Pinpoint the cell where the given text exists, returning its [X, Y] midpoint coordinate. 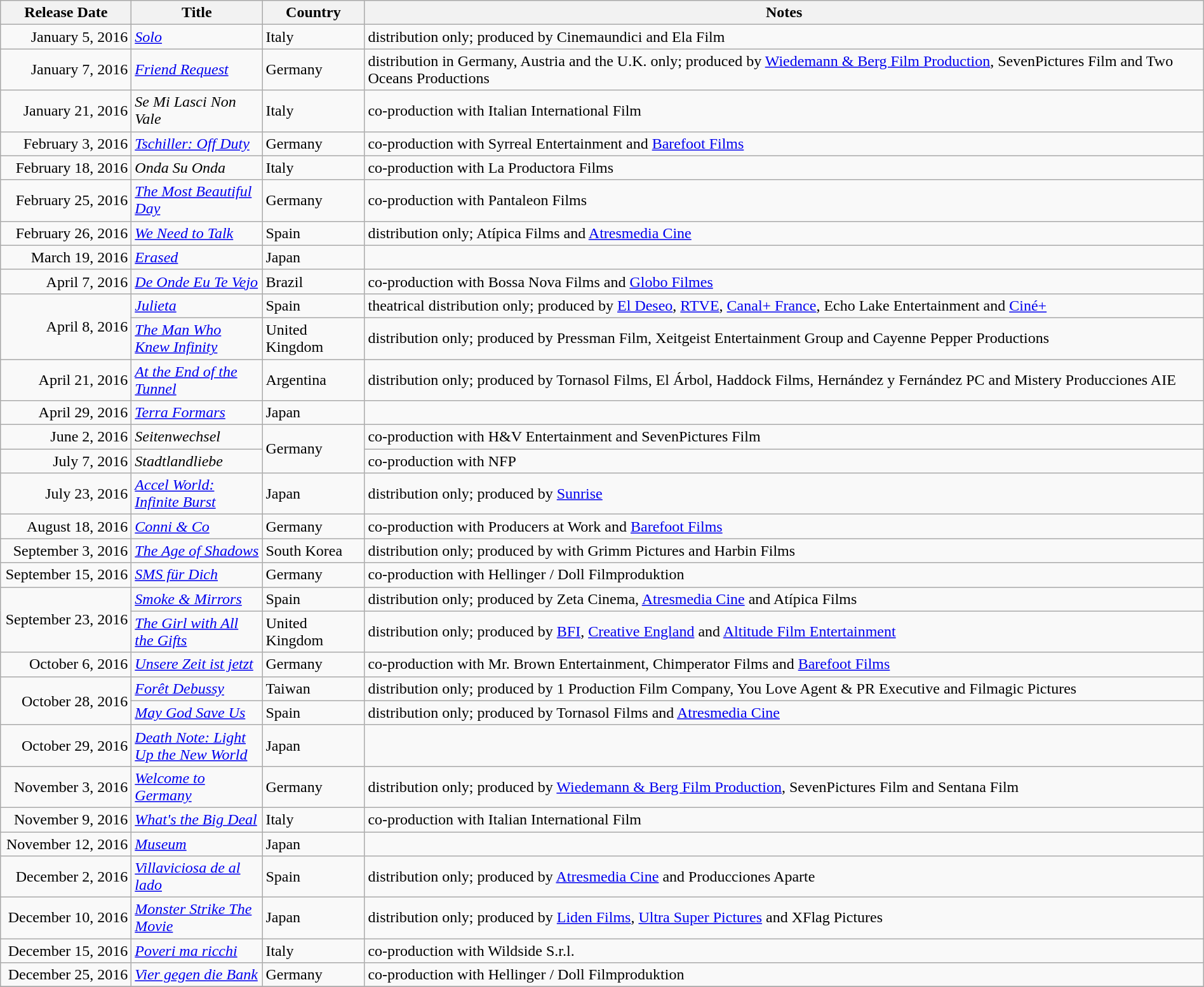
distribution only; produced by Cinemaundici and Ela Film [784, 37]
Erased [197, 257]
Title [197, 13]
De Onde Eu Te Vejo [197, 281]
co-production with Pantaleon Films [784, 201]
Tschiller: Off Duty [197, 144]
Museum [197, 844]
Notes [784, 13]
co-production with Producers at Work and Barefoot Films [784, 527]
SMS für Dich [197, 575]
co-production with La Productora Films [784, 168]
Forêt Debussy [197, 688]
Monster Strike The Movie [197, 918]
theatrical distribution only; produced by El Deseo, RTVE, Canal+ France, Echo Lake Entertainment and Ciné+ [784, 305]
February 18, 2016 [66, 168]
Conni & Co [197, 527]
The Age of Shadows [197, 551]
The Man Who Knew Infinity [197, 338]
The Girl with All the Gifts [197, 631]
Taiwan [314, 688]
September 15, 2016 [66, 575]
Friend Request [197, 70]
co-production with Syrreal Entertainment and Barefoot Films [784, 144]
co-production with Wildside S.r.l. [784, 951]
distribution only; produced by Sunrise [784, 494]
September 23, 2016 [66, 620]
distribution only; Atípica Films and Atresmedia Cine [784, 233]
Accel World: Infinite Burst [197, 494]
co-production with Mr. Brown Entertainment, Chimperator Films and Barefoot Films [784, 664]
October 6, 2016 [66, 664]
co-production with H&V Entertainment and SevenPictures Film [784, 437]
Julieta [197, 305]
Stadtlandliebe [197, 461]
December 2, 2016 [66, 876]
Release Date [66, 13]
April 7, 2016 [66, 281]
July 23, 2016 [66, 494]
January 21, 2016 [66, 111]
distribution only; produced by BFI, Creative England and Altitude Film Entertainment [784, 631]
December 15, 2016 [66, 951]
Death Note: Light Up the New World [197, 746]
distribution only; produced by Zeta Cinema, Atresmedia Cine and Atípica Films [784, 599]
Poveri ma ricchi [197, 951]
Argentina [314, 380]
distribution only; produced by Atresmedia Cine and Producciones Aparte [784, 876]
Onda Su Onda [197, 168]
January 7, 2016 [66, 70]
April 29, 2016 [66, 413]
December 25, 2016 [66, 975]
distribution in Germany, Austria and the U.K. only; produced by Wiedemann & Berg Film Production, SevenPictures Film and Two Oceans Productions [784, 70]
February 3, 2016 [66, 144]
The Most Beautiful Day [197, 201]
November 3, 2016 [66, 786]
February 26, 2016 [66, 233]
December 10, 2016 [66, 918]
October 28, 2016 [66, 701]
Smoke & Mirrors [197, 599]
June 2, 2016 [66, 437]
Se Mi Lasci Non Vale [197, 111]
May God Save Us [197, 713]
distribution only; produced by Pressman Film, Xeitgeist Entertainment Group and Cayenne Pepper Productions [784, 338]
April 21, 2016 [66, 380]
November 12, 2016 [66, 844]
March 19, 2016 [66, 257]
Welcome to Germany [197, 786]
Country [314, 13]
distribution only; produced by 1 Production Film Company, You Love Agent & PR Executive and Filmagic Pictures [784, 688]
Seitenwechsel [197, 437]
distribution only; produced by Liden Films, Ultra Super Pictures and XFlag Pictures [784, 918]
July 7, 2016 [66, 461]
distribution only; produced by with Grimm Pictures and Harbin Films [784, 551]
April 8, 2016 [66, 326]
co-production with Bossa Nova Films and Globo Filmes [784, 281]
January 5, 2016 [66, 37]
Brazil [314, 281]
We Need to Talk [197, 233]
distribution only; produced by Tornasol Films and Atresmedia Cine [784, 713]
Villaviciosa de al lado [197, 876]
Terra Formars [197, 413]
September 3, 2016 [66, 551]
Unsere Zeit ist jetzt [197, 664]
What's the Big Deal [197, 819]
Vier gegen die Bank [197, 975]
October 29, 2016 [66, 746]
distribution only; produced by Wiedemann & Berg Film Production, SevenPictures Film and Sentana Film [784, 786]
co-production with NFP [784, 461]
November 9, 2016 [66, 819]
February 25, 2016 [66, 201]
distribution only; produced by Tornasol Films, El Árbol, Haddock Films, Hernández y Fernández PC and Mistery Producciones AIE [784, 380]
At the End of the Tunnel [197, 380]
South Korea [314, 551]
August 18, 2016 [66, 527]
Solo [197, 37]
